Search for the cell housing the specified text and yield its [x, y] center coordinate. 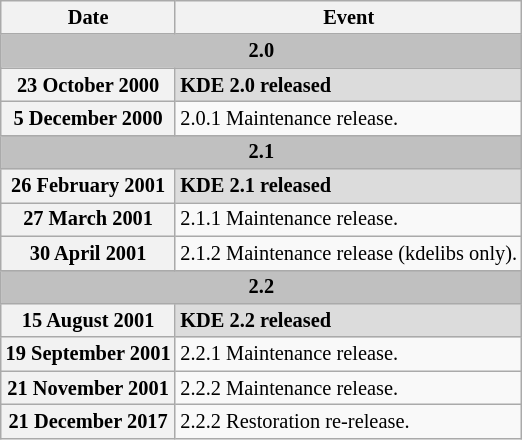
2.0.1 Maintenance release. [348, 118]
19 September 2001 [88, 354]
2.1.2 Maintenance release (kdelibs only). [348, 253]
21 November 2001 [88, 388]
15 August 2001 [88, 320]
21 December 2017 [88, 421]
2.1.1 Maintenance release. [348, 219]
KDE 2.1 released [348, 186]
2.1 [262, 152]
Date [88, 17]
23 October 2000 [88, 85]
KDE 2.0 released [348, 85]
2.2.2 Maintenance release. [348, 388]
27 March 2001 [88, 219]
Event [348, 17]
26 February 2001 [88, 186]
2.2 [262, 287]
KDE 2.2 released [348, 320]
5 December 2000 [88, 118]
2.2.2 Restoration re-release. [348, 421]
2.0 [262, 51]
2.2.1 Maintenance release. [348, 354]
30 April 2001 [88, 253]
